Capture the cell that displays the provided text and extract its [X, Y] central coordinate. 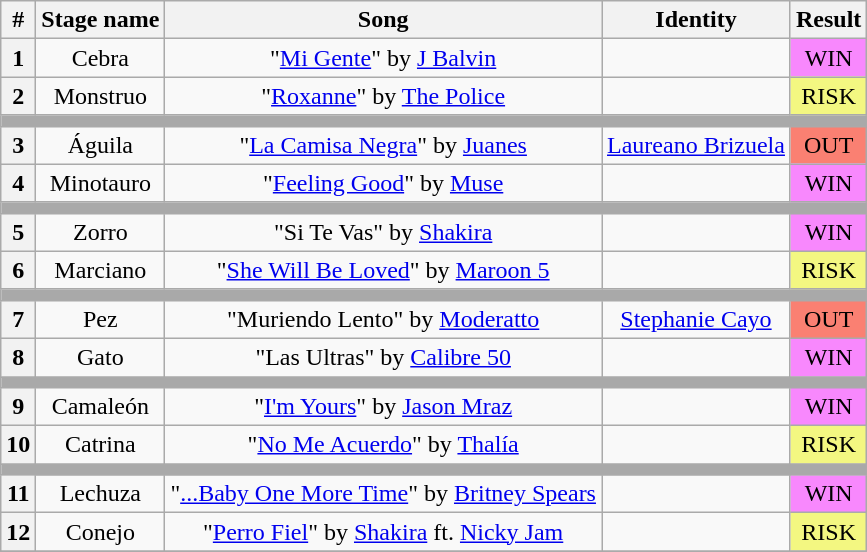
Águila [100, 145]
"No Me Acuerdo" by Thalía [384, 445]
"She Will Be Loved" by Maroon 5 [384, 270]
10 [18, 445]
"Si Te Vas" by Shakira [384, 232]
Conejo [100, 532]
Stephanie Cayo [696, 319]
"Muriendo Lento" by Moderatto [384, 319]
Song [384, 20]
Zorro [100, 232]
"...Baby One More Time" by Britney Spears [384, 494]
"La Camisa Negra" by Juanes [384, 145]
Stage name [100, 20]
Identity [696, 20]
"Roxanne" by The Police [384, 96]
"I'm Yours" by Jason Mraz [384, 407]
Minotauro [100, 183]
7 [18, 319]
9 [18, 407]
3 [18, 145]
Result [828, 20]
12 [18, 532]
"Mi Gente" by J Balvin [384, 58]
4 [18, 183]
Catrina [100, 445]
Marciano [100, 270]
6 [18, 270]
"Feeling Good" by Muse [384, 183]
Gato [100, 357]
11 [18, 494]
Camaleón [100, 407]
Monstruo [100, 96]
2 [18, 96]
Laureano Brizuela [696, 145]
1 [18, 58]
# [18, 20]
Lechuza [100, 494]
"Perro Fiel" by Shakira ft. Nicky Jam [384, 532]
Pez [100, 319]
Cebra [100, 58]
8 [18, 357]
"Las Ultras" by Calibre 50 [384, 357]
5 [18, 232]
